Pinpoint the cell where the given text exists, returning its [X, Y] midpoint coordinate. 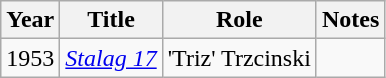
'Triz' Trzcinski [239, 58]
Role [239, 20]
Title [111, 20]
1953 [30, 58]
Notes [350, 20]
Stalag 17 [111, 58]
Year [30, 20]
